Return [X, Y] of the center of cell containing provided text 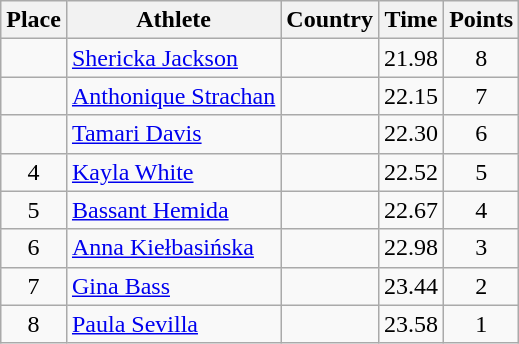
21.98 [412, 58]
Time [412, 20]
22.30 [412, 134]
1 [482, 324]
Tamari Davis [173, 134]
Points [482, 20]
23.44 [412, 286]
Kayla White [173, 172]
23.58 [412, 324]
Place [34, 20]
2 [482, 286]
22.52 [412, 172]
Country [330, 20]
Bassant Hemida [173, 210]
Paula Sevilla [173, 324]
Athlete [173, 20]
22.98 [412, 248]
Anna Kiełbasińska [173, 248]
Gina Bass [173, 286]
22.67 [412, 210]
22.15 [412, 96]
Shericka Jackson [173, 58]
Anthonique Strachan [173, 96]
3 [482, 248]
